Locate the cell with the specified text and output its (x, y) center coordinate. 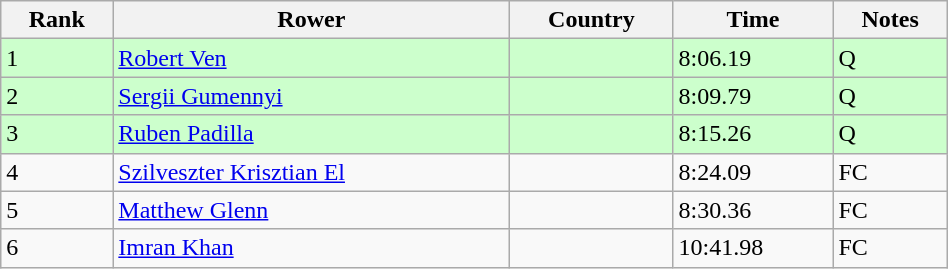
8:30.36 (753, 210)
Ruben Padilla (312, 134)
1 (57, 58)
Sergii Gumennyi (312, 96)
8:06.19 (753, 58)
Country (592, 20)
5 (57, 210)
Matthew Glenn (312, 210)
Time (753, 20)
8:24.09 (753, 172)
Rower (312, 20)
Imran Khan (312, 248)
Notes (890, 20)
10:41.98 (753, 248)
8:15.26 (753, 134)
Szilveszter Krisztian El (312, 172)
2 (57, 96)
Rank (57, 20)
6 (57, 248)
3 (57, 134)
8:09.79 (753, 96)
Robert Ven (312, 58)
4 (57, 172)
